For the text-containing cell, return its midpoint in (x, y) coordinate format. 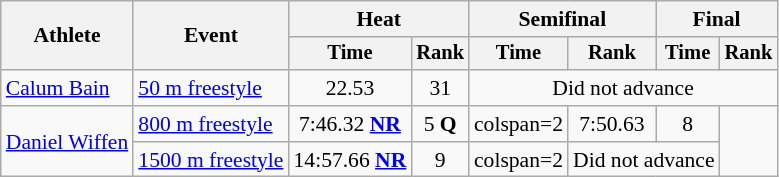
7:46.32 NR (350, 124)
Heat (378, 19)
50 m freestyle (210, 88)
Daniel Wiffen (68, 142)
22.53 (350, 88)
5 Q (440, 124)
Semifinal (562, 19)
Did not advance (623, 88)
800 m freestyle (210, 124)
Event (210, 36)
colspan=2 (518, 124)
Athlete (68, 36)
Final (716, 19)
Calum Bain (68, 88)
8 (688, 124)
7:50.63 (612, 124)
31 (440, 88)
